Identify which cell holds the provided text, then report its [X, Y] central coordinate. 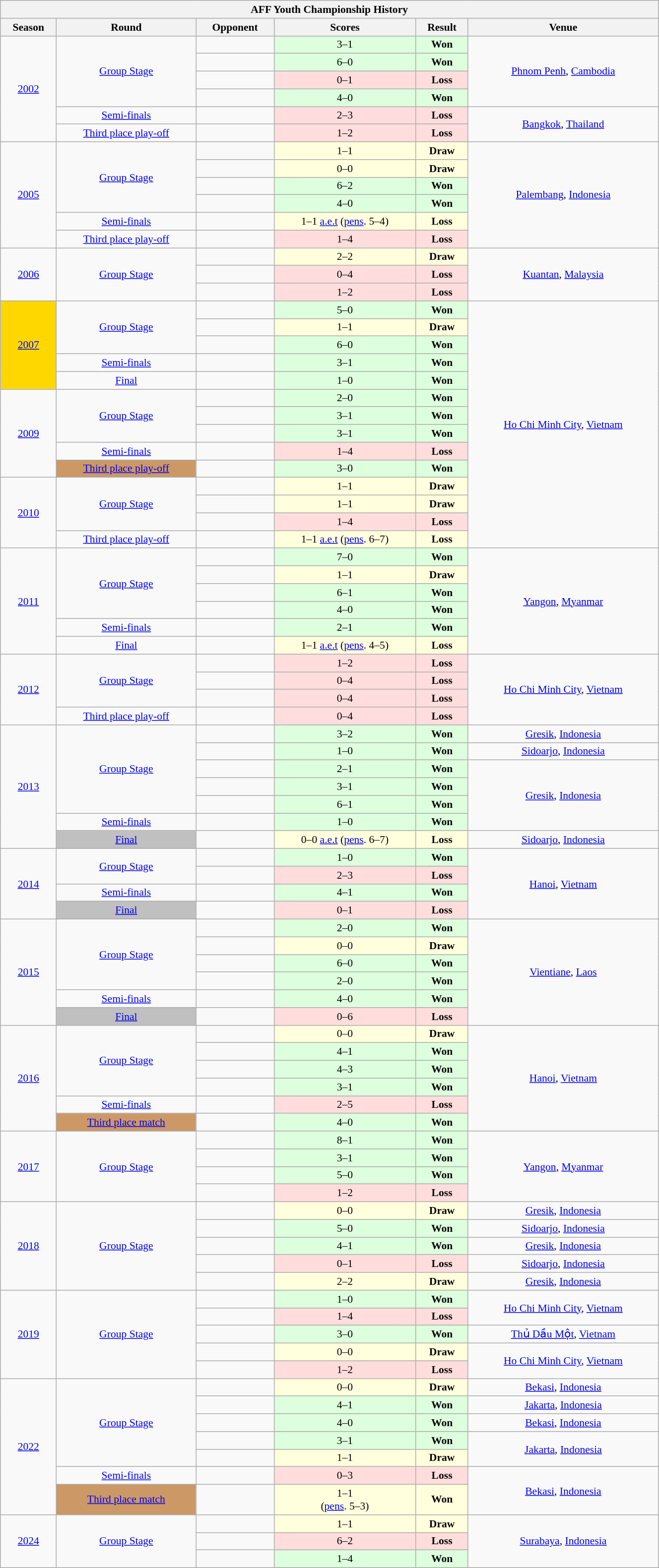
Palembang, Indonesia [563, 195]
2010 [29, 513]
1–1 a.e.t (pens. 6–7) [345, 540]
2016 [29, 1078]
2015 [29, 972]
Thủ Dầu Một, Vietnam [563, 1334]
4–3 [345, 1070]
Round [126, 27]
Scores [345, 27]
Opponent [235, 27]
Bangkok, Thailand [563, 124]
AFF Youth Championship History [329, 9]
2002 [29, 89]
0–3 [345, 1476]
Kuantan, Malaysia [563, 275]
2–5 [345, 1105]
Phnom Penh, Cambodia [563, 71]
2011 [29, 602]
0–6 [345, 1017]
2009 [29, 433]
1–1 a.e.t (pens. 4–5) [345, 646]
2014 [29, 884]
2018 [29, 1246]
2022 [29, 1447]
3–2 [345, 734]
2012 [29, 689]
2007 [29, 345]
Surabaya, Indonesia [563, 1541]
Season [29, 27]
7–0 [345, 557]
8–1 [345, 1140]
2006 [29, 275]
2019 [29, 1334]
2017 [29, 1166]
0–0 a.e.t (pens. 6–7) [345, 840]
1–1 a.e.t (pens. 5–4) [345, 222]
2005 [29, 195]
2024 [29, 1541]
Result [442, 27]
Venue [563, 27]
1–1(pens. 5–3) [345, 1500]
Vientiane, Laos [563, 972]
2013 [29, 786]
